Search for the cell housing the specified text and yield its [X, Y] center coordinate. 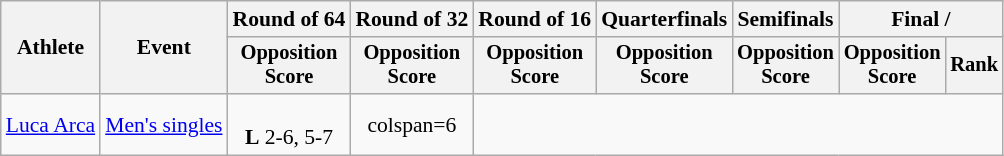
Final / [921, 19]
Round of 64 [290, 19]
Athlete [50, 48]
Quarterfinals [664, 19]
Luca Arca [50, 124]
Round of 32 [412, 19]
Rank [974, 66]
Semifinals [786, 19]
colspan=6 [412, 124]
Event [164, 48]
Men's singles [164, 124]
L 2-6, 5-7 [290, 124]
Round of 16 [534, 19]
